Return (x, y) of the center of cell containing provided text 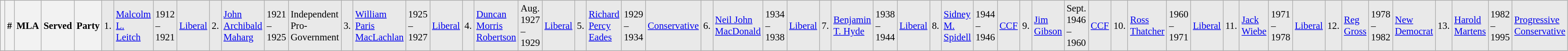
MLA (28, 25)
Benjamin T. Hyde (852, 25)
5. (581, 25)
11. (1231, 25)
9. (1026, 25)
Richard Percy Eades (604, 25)
Neil John MacDonald (738, 25)
1960 – 1971 (1179, 25)
Reg Gross (1355, 25)
2. (215, 25)
Aug. 1927 – 1929 (530, 25)
13. (1443, 25)
# (9, 25)
1938 – 1944 (885, 25)
6. (707, 25)
Jim Gibson (1048, 25)
Progressive Conservative (1540, 25)
Duncan Morris Robertson (496, 25)
1934 – 1938 (775, 25)
1. (108, 25)
4. (468, 25)
Conservative (673, 25)
William Paris MacLachlan (380, 25)
Ross Thatcher (1147, 25)
Malcolm L. Leitch (133, 25)
Served (58, 25)
8. (936, 25)
7. (825, 25)
Harold Martens (1470, 25)
Sept. 1946 – 1960 (1076, 25)
1971 – 1978 (1281, 25)
New Democrat (1414, 25)
1925 – 1927 (418, 25)
3. (347, 25)
1982 – 1995 (1500, 25)
Party (88, 25)
1978 – 1982 (1381, 25)
1944 – 1946 (985, 25)
1929 – 1934 (633, 25)
Jack Wiebe (1254, 25)
1921 – 1925 (276, 25)
10. (1120, 25)
1912 – 1921 (165, 25)
John Archibald Maharg (243, 25)
Independent Pro-Government (315, 25)
Sidney M. Spidell (957, 25)
12. (1333, 25)
